From the cell containing the given text, extract its center point as [x, y] coordinate. 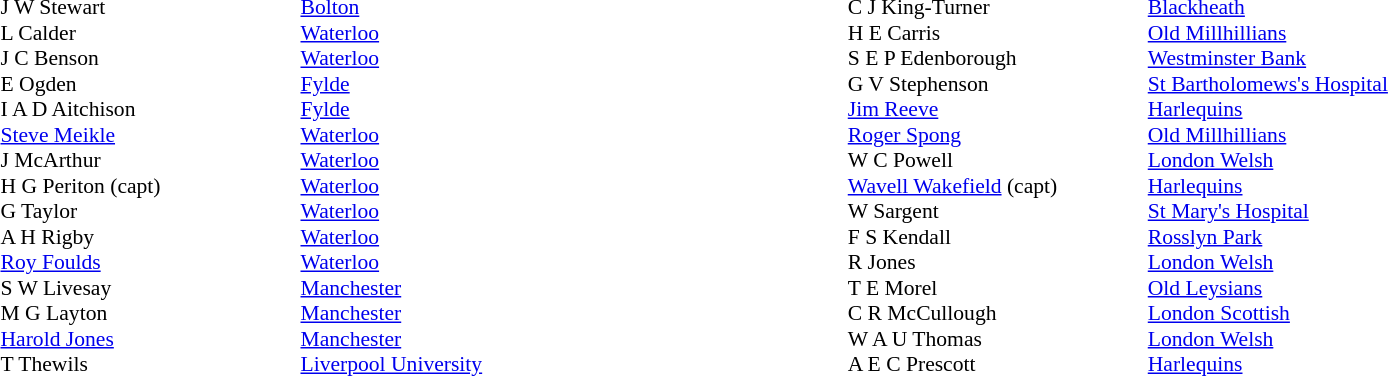
J McArthur [150, 161]
M G Layton [150, 313]
T E Morel [998, 288]
H E Carris [998, 33]
Old Leysians [1268, 288]
Rosslyn Park [1268, 237]
G V Stephenson [998, 84]
R Jones [998, 263]
L Calder [150, 33]
Harold Jones [150, 339]
Westminster Bank [1268, 59]
W C Powell [998, 161]
W Sargent [998, 211]
W A U Thomas [998, 339]
Roy Foulds [150, 263]
J C Benson [150, 59]
Roger Spong [998, 135]
A H Rigby [150, 237]
F S Kendall [998, 237]
Jim Reeve [998, 109]
E Ogden [150, 84]
London Scottish [1268, 313]
I A D Aitchison [150, 109]
Wavell Wakefield (capt) [998, 186]
St Bartholomews's Hospital [1268, 84]
C R McCullough [998, 313]
G Taylor [150, 211]
Steve Meikle [150, 135]
H G Periton (capt) [150, 186]
St Mary's Hospital [1268, 211]
S W Livesay [150, 288]
S E P Edenborough [998, 59]
